Provide the (X, Y) coordinate of the cell's center where the given text is located.  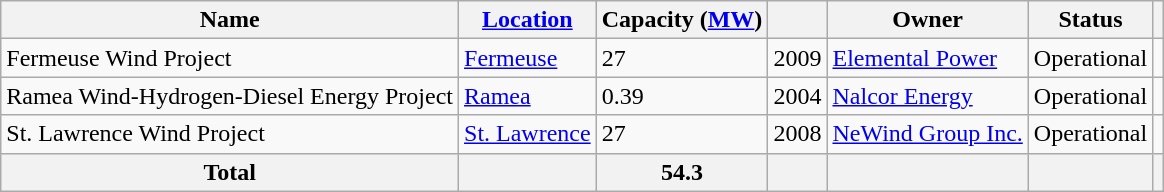
54.3 (682, 172)
Status (1090, 20)
Elemental Power (928, 58)
Total (230, 172)
NeWind Group Inc. (928, 134)
St. Lawrence (528, 134)
Ramea (528, 96)
2008 (798, 134)
Owner (928, 20)
Ramea Wind-Hydrogen-Diesel Energy Project (230, 96)
Fermeuse (528, 58)
0.39 (682, 96)
St. Lawrence Wind Project (230, 134)
Fermeuse Wind Project (230, 58)
2009 (798, 58)
2004 (798, 96)
Location (528, 20)
Nalcor Energy (928, 96)
Name (230, 20)
Capacity (MW) (682, 20)
